Provide the [X, Y] coordinate of the cell's center where the given text is located.  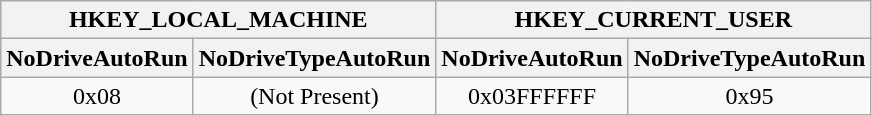
0x03FFFFFF [532, 96]
HKEY_CURRENT_USER [654, 20]
(Not Present) [314, 96]
HKEY_LOCAL_MACHINE [218, 20]
0x95 [750, 96]
0x08 [97, 96]
